Output the (x, y) coordinate of the center of the cell containing the given text.  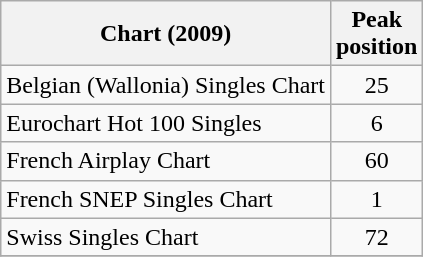
Swiss Singles Chart (166, 237)
French SNEP Singles Chart (166, 199)
1 (376, 199)
Peakposition (376, 34)
Belgian (Wallonia) Singles Chart (166, 85)
25 (376, 85)
Chart (2009) (166, 34)
Eurochart Hot 100 Singles (166, 123)
6 (376, 123)
French Airplay Chart (166, 161)
72 (376, 237)
60 (376, 161)
